Identify which cell holds the provided text, then report its [X, Y] central coordinate. 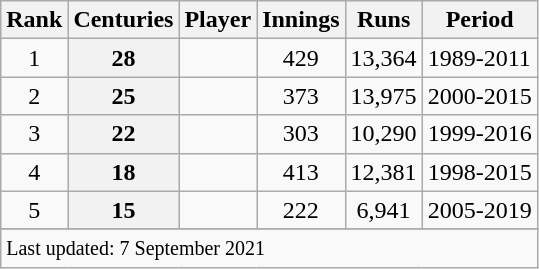
6,941 [384, 210]
22 [124, 134]
2000-2015 [480, 96]
2005-2019 [480, 210]
5 [34, 210]
15 [124, 210]
Period [480, 20]
1999-2016 [480, 134]
10,290 [384, 134]
3 [34, 134]
13,975 [384, 96]
373 [301, 96]
Last updated: 7 September 2021 [269, 248]
1989-2011 [480, 58]
25 [124, 96]
413 [301, 172]
4 [34, 172]
2 [34, 96]
12,381 [384, 172]
Innings [301, 20]
28 [124, 58]
18 [124, 172]
13,364 [384, 58]
303 [301, 134]
Centuries [124, 20]
222 [301, 210]
1 [34, 58]
429 [301, 58]
1998-2015 [480, 172]
Runs [384, 20]
Rank [34, 20]
Player [218, 20]
